Determine the (X, Y) coordinate at the center of the cell enclosing the given text.  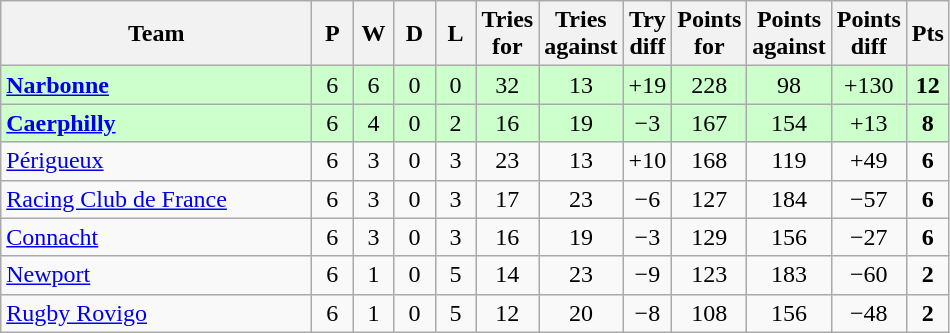
167 (710, 123)
129 (710, 237)
−27 (868, 237)
Points for (710, 34)
Pts (928, 34)
184 (789, 199)
Points diff (868, 34)
Points against (789, 34)
108 (710, 313)
168 (710, 161)
32 (508, 85)
+10 (648, 161)
20 (581, 313)
17 (508, 199)
Team (156, 34)
228 (710, 85)
−48 (868, 313)
8 (928, 123)
+13 (868, 123)
−57 (868, 199)
Narbonne (156, 85)
4 (374, 123)
98 (789, 85)
Newport (156, 275)
Rugby Rovigo (156, 313)
−60 (868, 275)
Try diff (648, 34)
L (456, 34)
127 (710, 199)
P (332, 34)
D (414, 34)
+19 (648, 85)
+130 (868, 85)
154 (789, 123)
Périgueux (156, 161)
−6 (648, 199)
−9 (648, 275)
−8 (648, 313)
123 (710, 275)
+49 (868, 161)
183 (789, 275)
Racing Club de France (156, 199)
Tries for (508, 34)
14 (508, 275)
119 (789, 161)
Tries against (581, 34)
Caerphilly (156, 123)
W (374, 34)
Connacht (156, 237)
